Find where the given text appears and provide that cell's center as (x, y) coordinate. 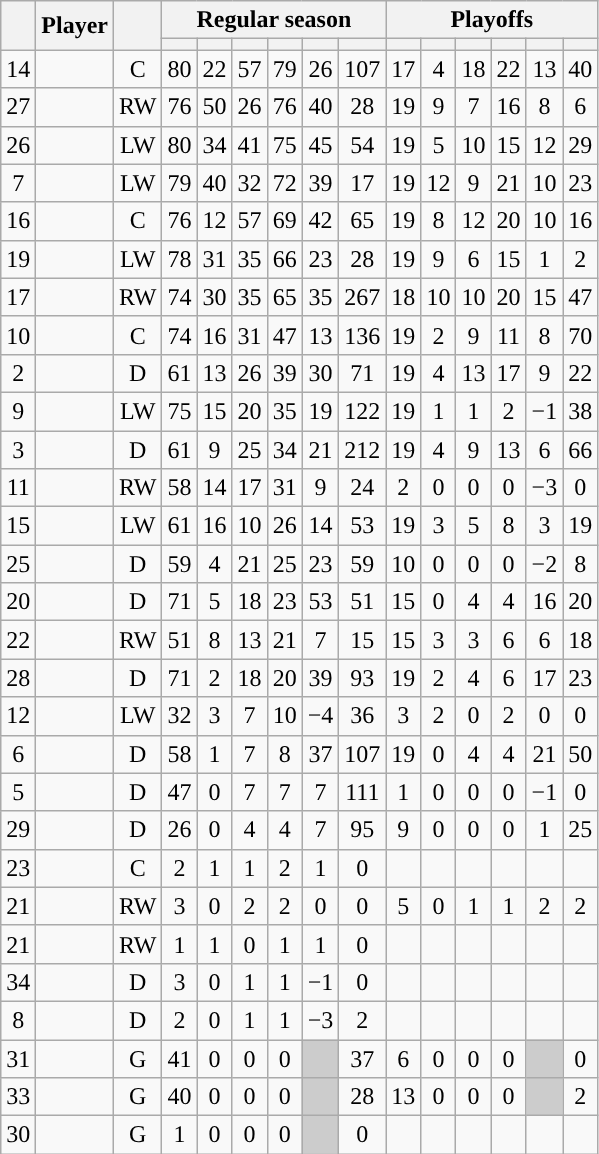
45 (320, 145)
Player (75, 26)
Playoffs (492, 20)
70 (580, 335)
78 (180, 259)
212 (362, 449)
36 (362, 716)
24 (362, 488)
72 (284, 183)
69 (284, 221)
54 (362, 145)
27 (18, 107)
111 (362, 792)
38 (580, 411)
136 (362, 335)
−2 (544, 564)
Regular season (274, 20)
93 (362, 678)
−4 (320, 716)
42 (320, 221)
95 (362, 830)
122 (362, 411)
267 (362, 297)
33 (18, 1097)
